Scan for the cell matching the given text and deliver its (X, Y) coordinate at center. 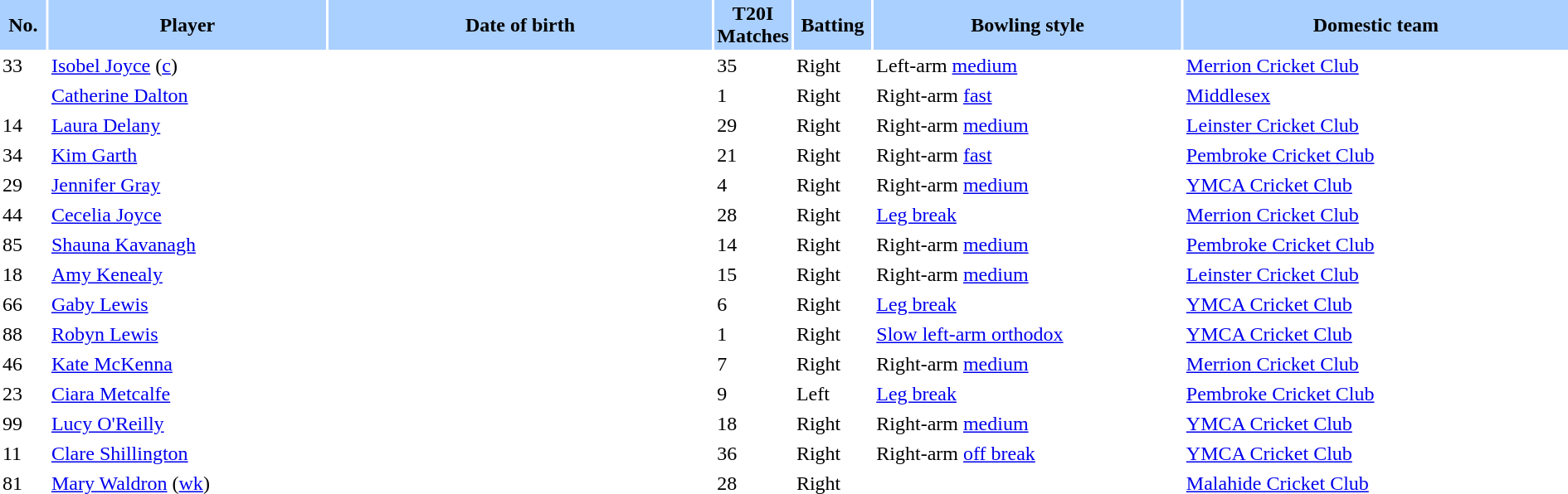
Kate McKenna (187, 365)
T20I Matches (753, 25)
Clare Shillington (187, 454)
Lucy O'Reilly (187, 424)
34 (23, 156)
Amy Kenealy (187, 275)
28 (753, 216)
Player (187, 25)
Catherine Dalton (187, 96)
Right-arm off break (1027, 454)
Left-arm medium (1027, 66)
11 (23, 454)
85 (23, 245)
46 (23, 365)
Batting (833, 25)
44 (23, 216)
Slow left-arm orthodox (1027, 335)
Cecelia Joyce (187, 216)
33 (23, 66)
Isobel Joyce (c) (187, 66)
Laura Delany (187, 126)
9 (753, 395)
21 (753, 156)
Shauna Kavanagh (187, 245)
Date of birth (520, 25)
Left (833, 395)
4 (753, 186)
15 (753, 275)
No. (23, 25)
35 (753, 66)
Kim Garth (187, 156)
66 (23, 305)
7 (753, 365)
Robyn Lewis (187, 335)
6 (753, 305)
36 (753, 454)
Domestic team (1376, 25)
Jennifer Gray (187, 186)
23 (23, 395)
99 (23, 424)
Bowling style (1027, 25)
Gaby Lewis (187, 305)
Ciara Metcalfe (187, 395)
Middlesex (1376, 96)
88 (23, 335)
